Identify which cell holds the provided text, then report its [X, Y] central coordinate. 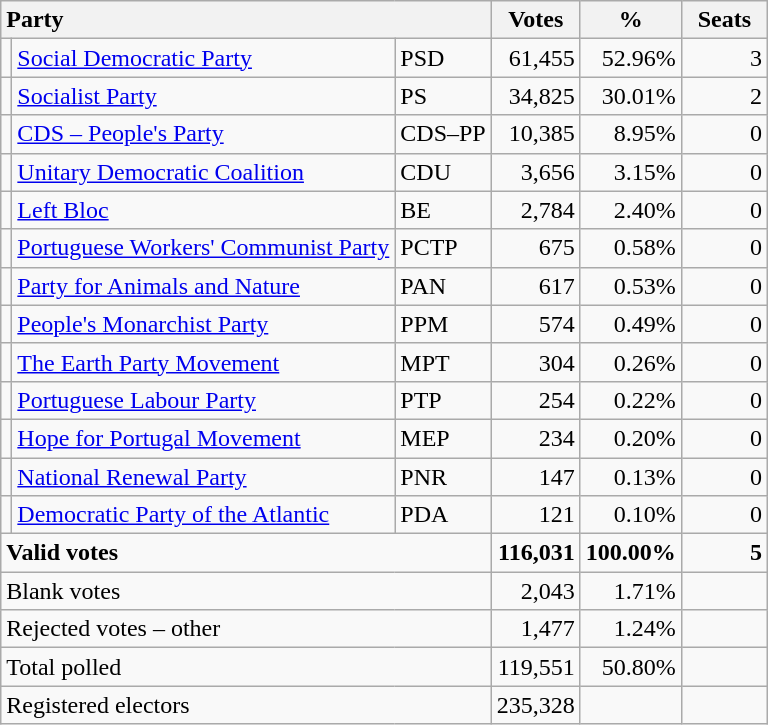
PNR [443, 477]
50.80% [630, 667]
3,656 [536, 172]
Unitary Democratic Coalition [204, 172]
The Earth Party Movement [204, 362]
617 [536, 286]
121 [536, 515]
Portuguese Labour Party [204, 400]
PS [443, 96]
0.58% [630, 248]
Party for Animals and Nature [204, 286]
234 [536, 438]
1,477 [536, 629]
% [630, 20]
675 [536, 248]
5 [724, 553]
2,784 [536, 210]
Rejected votes – other [246, 629]
0.53% [630, 286]
34,825 [536, 96]
PSD [443, 58]
Party [246, 20]
CDU [443, 172]
0.20% [630, 438]
8.95% [630, 134]
CDS – People's Party [204, 134]
2 [724, 96]
254 [536, 400]
CDS–PP [443, 134]
BE [443, 210]
1.24% [630, 629]
0.10% [630, 515]
Democratic Party of the Atlantic [204, 515]
Total polled [246, 667]
0.22% [630, 400]
30.01% [630, 96]
100.00% [630, 553]
People's Monarchist Party [204, 324]
2,043 [536, 591]
52.96% [630, 58]
1.71% [630, 591]
0.49% [630, 324]
Left Bloc [204, 210]
MPT [443, 362]
Social Democratic Party [204, 58]
National Renewal Party [204, 477]
61,455 [536, 58]
PCTP [443, 248]
3 [724, 58]
10,385 [536, 134]
Seats [724, 20]
116,031 [536, 553]
304 [536, 362]
Votes [536, 20]
Blank votes [246, 591]
MEP [443, 438]
Portuguese Workers' Communist Party [204, 248]
235,328 [536, 705]
Socialist Party [204, 96]
2.40% [630, 210]
147 [536, 477]
3.15% [630, 172]
Hope for Portugal Movement [204, 438]
Registered electors [246, 705]
PAN [443, 286]
0.26% [630, 362]
PDA [443, 515]
Valid votes [246, 553]
574 [536, 324]
PTP [443, 400]
PPM [443, 324]
0.13% [630, 477]
119,551 [536, 667]
